Capture the cell that displays the provided text and extract its (x, y) central coordinate. 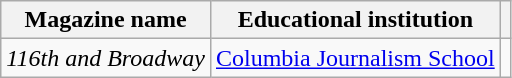
Educational institution (355, 20)
116th and Broadway (106, 58)
Columbia Journalism School (355, 58)
Magazine name (106, 20)
